Search for the cell housing the specified text and yield its [x, y] center coordinate. 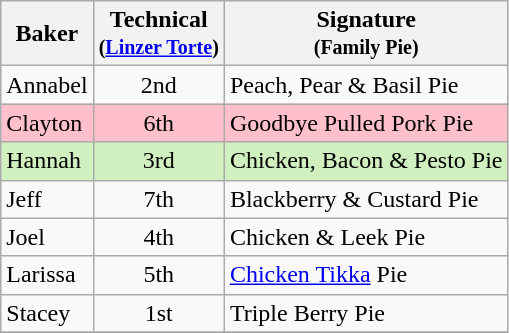
Triple Berry Pie [366, 313]
Annabel [47, 85]
1st [158, 313]
Blackberry & Custard Pie [366, 199]
Peach, Pear & Basil Pie [366, 85]
Larissa [47, 275]
Signature(Family Pie) [366, 34]
Jeff [47, 199]
6th [158, 123]
7th [158, 199]
3rd [158, 161]
2nd [158, 85]
5th [158, 275]
Joel [47, 237]
Chicken Tikka Pie [366, 275]
Stacey [47, 313]
Goodbye Pulled Pork Pie [366, 123]
Chicken, Bacon & Pesto Pie [366, 161]
Clayton [47, 123]
Baker [47, 34]
4th [158, 237]
Technical(Linzer Torte) [158, 34]
Hannah [47, 161]
Chicken & Leek Pie [366, 237]
